Scan for the cell matching the given text and deliver its [X, Y] coordinate at center. 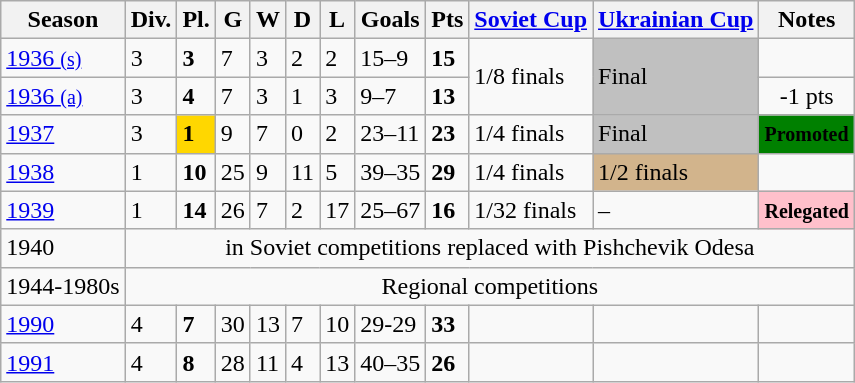
-1 pts [806, 96]
30 [232, 324]
Ukrainian Cup [676, 20]
0 [302, 134]
9–7 [390, 96]
16 [448, 210]
L [338, 20]
1936 (a) [63, 96]
1944-1980s [63, 286]
Soviet Cup [531, 20]
Div. [151, 20]
25 [232, 172]
Relegated [806, 210]
25–67 [390, 210]
– [676, 210]
8 [196, 362]
28 [232, 362]
Promoted [806, 134]
1938 [63, 172]
in Soviet competitions replaced with Pishchevik Odesa [490, 248]
29-29 [390, 324]
Season [63, 20]
Notes [806, 20]
Goals [390, 20]
39–35 [390, 172]
1939 [63, 210]
D [302, 20]
Pl. [196, 20]
15 [448, 58]
14 [196, 210]
G [232, 20]
17 [338, 210]
5 [338, 172]
Regional competitions [490, 286]
1990 [63, 324]
1937 [63, 134]
Pts [448, 20]
1936 (s) [63, 58]
40–35 [390, 362]
1940 [63, 248]
23–11 [390, 134]
1/8 finals [531, 77]
1/32 finals [531, 210]
1991 [63, 362]
33 [448, 324]
W [268, 20]
1/2 finals [676, 172]
15–9 [390, 58]
23 [448, 134]
29 [448, 172]
